Locate the cell with the specified text and output its [X, Y] center coordinate. 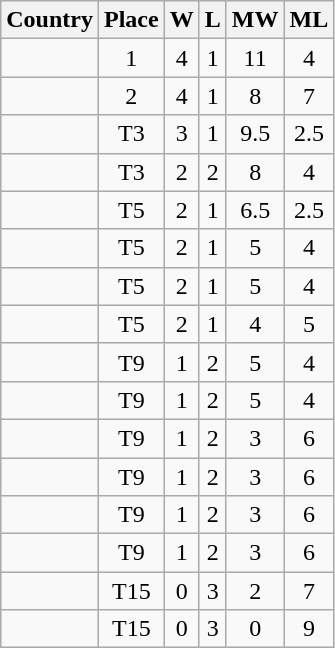
Place [131, 20]
9.5 [255, 134]
6.5 [255, 210]
ML [309, 20]
11 [255, 58]
W [182, 20]
MW [255, 20]
9 [309, 629]
Country [50, 20]
L [212, 20]
